Return the [X, Y] coordinate for the center point of the cell that contains the specified text.  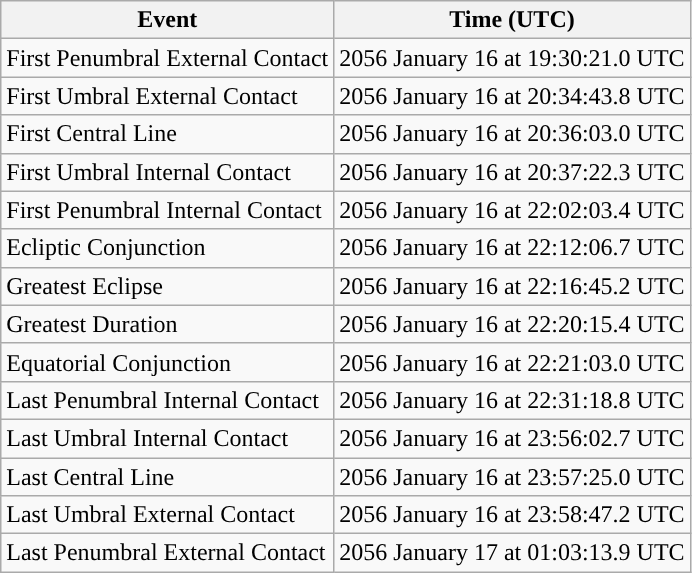
2056 January 16 at 20:36:03.0 UTC [512, 134]
First Central Line [168, 134]
Equatorial Conjunction [168, 362]
2056 January 16 at 19:30:21.0 UTC [512, 58]
First Penumbral Internal Contact [168, 210]
First Umbral External Contact [168, 96]
Last Penumbral Internal Contact [168, 400]
Event [168, 20]
2056 January 16 at 23:58:47.2 UTC [512, 515]
2056 January 16 at 22:20:15.4 UTC [512, 324]
Ecliptic Conjunction [168, 248]
Greatest Eclipse [168, 286]
First Umbral Internal Contact [168, 172]
2056 January 16 at 22:16:45.2 UTC [512, 286]
Greatest Duration [168, 324]
2056 January 16 at 22:02:03.4 UTC [512, 210]
2056 January 16 at 23:57:25.0 UTC [512, 477]
Last Penumbral External Contact [168, 553]
2056 January 17 at 01:03:13.9 UTC [512, 553]
2056 January 16 at 22:21:03.0 UTC [512, 362]
Last Central Line [168, 477]
2056 January 16 at 22:31:18.8 UTC [512, 400]
Time (UTC) [512, 20]
2056 January 16 at 20:37:22.3 UTC [512, 172]
First Penumbral External Contact [168, 58]
Last Umbral External Contact [168, 515]
Last Umbral Internal Contact [168, 438]
2056 January 16 at 20:34:43.8 UTC [512, 96]
2056 January 16 at 23:56:02.7 UTC [512, 438]
2056 January 16 at 22:12:06.7 UTC [512, 248]
